From the cell containing the given text, extract its center point as (x, y) coordinate. 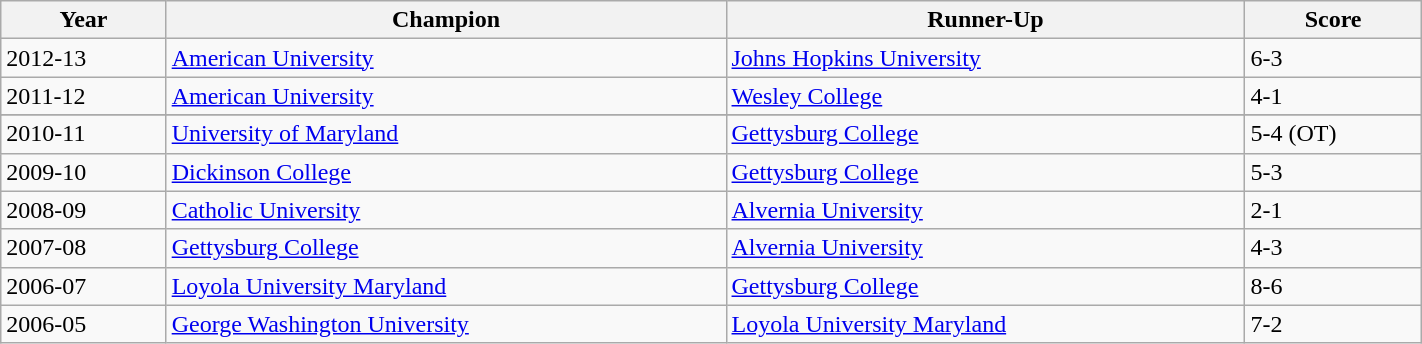
Wesley College (986, 96)
5-4 (OT) (1333, 134)
Dickinson College (446, 172)
2006-05 (84, 324)
7-2 (1333, 324)
2007-08 (84, 248)
Runner-Up (986, 20)
2012-13 (84, 58)
2010-11 (84, 134)
George Washington University (446, 324)
University of Maryland (446, 134)
Year (84, 20)
8-6 (1333, 286)
2011-12 (84, 96)
5-3 (1333, 172)
6-3 (1333, 58)
Champion (446, 20)
2006-07 (84, 286)
2-1 (1333, 210)
4-1 (1333, 96)
2009-10 (84, 172)
2008-09 (84, 210)
Score (1333, 20)
Johns Hopkins University (986, 58)
Catholic University (446, 210)
4-3 (1333, 248)
